Detect which cell encompasses the target text, then output its [X, Y] center coordinate. 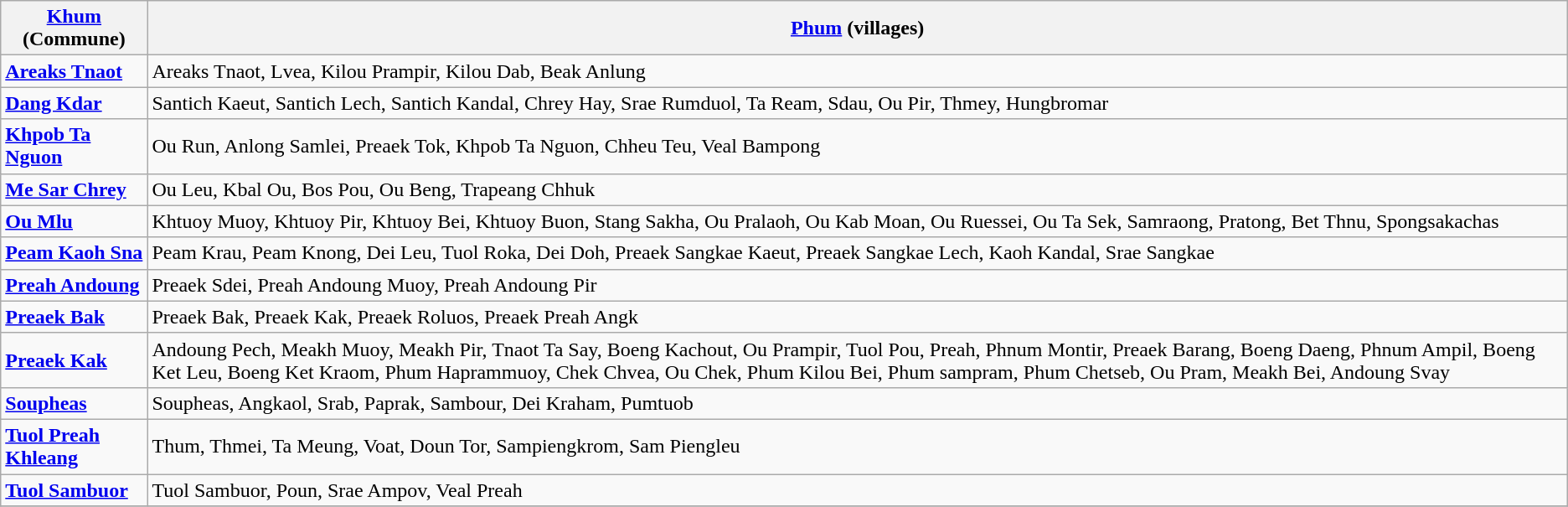
Tuol Sambuor [74, 490]
Areaks Tnaot, Lvea, Kilou Prampir, Kilou Dab, Beak Anlung [858, 71]
Peam Krau, Peam Knong, Dei Leu, Tuol Roka, Dei Doh, Preaek Sangkae Kaeut, Preaek Sangkae Lech, Kaoh Kandal, Srae Sangkae [858, 253]
Preaek Bak, Preaek Kak, Preaek Roluos, Preaek Preah Angk [858, 317]
Preaek Bak [74, 317]
Preah Andoung [74, 285]
Khum (Commune) [74, 28]
Soupheas, Angkaol, Srab, Paprak, Sambour, Dei Kraham, Pumtuob [858, 403]
Areaks Tnaot [74, 71]
Ou Run, Anlong Samlei, Preaek Tok, Khpob Ta Nguon, Chheu Teu, Veal Bampong [858, 146]
Dang Kdar [74, 103]
Me Sar Chrey [74, 189]
Tuol Sambuor, Poun, Srae Ampov, Veal Preah [858, 490]
Khpob Ta Nguon [74, 146]
Peam Kaoh Sna [74, 253]
Phum (villages) [858, 28]
Preaek Kak [74, 360]
Soupheas [74, 403]
Tuol Preah Khleang [74, 446]
Santich Kaeut, Santich Lech, Santich Kandal, Chrey Hay, Srae Rumduol, Ta Ream, Sdau, Ou Pir, Thmey, Hungbromar [858, 103]
Thum, Thmei, Ta Meung, Voat, Doun Tor, Sampiengkrom, Sam Piengleu [858, 446]
Preaek Sdei, Preah Andoung Muoy, Preah Andoung Pir [858, 285]
Ou Mlu [74, 221]
Ou Leu, Kbal Ou, Bos Pou, Ou Beng, Trapeang Chhuk [858, 189]
